Determine the (x, y) coordinate at the center of the cell enclosing the given text.  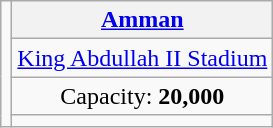
Amman (142, 20)
Capacity: 20,000 (142, 96)
King Abdullah II Stadium (142, 58)
